From the cell containing the given text, extract its center point as [X, Y] coordinate. 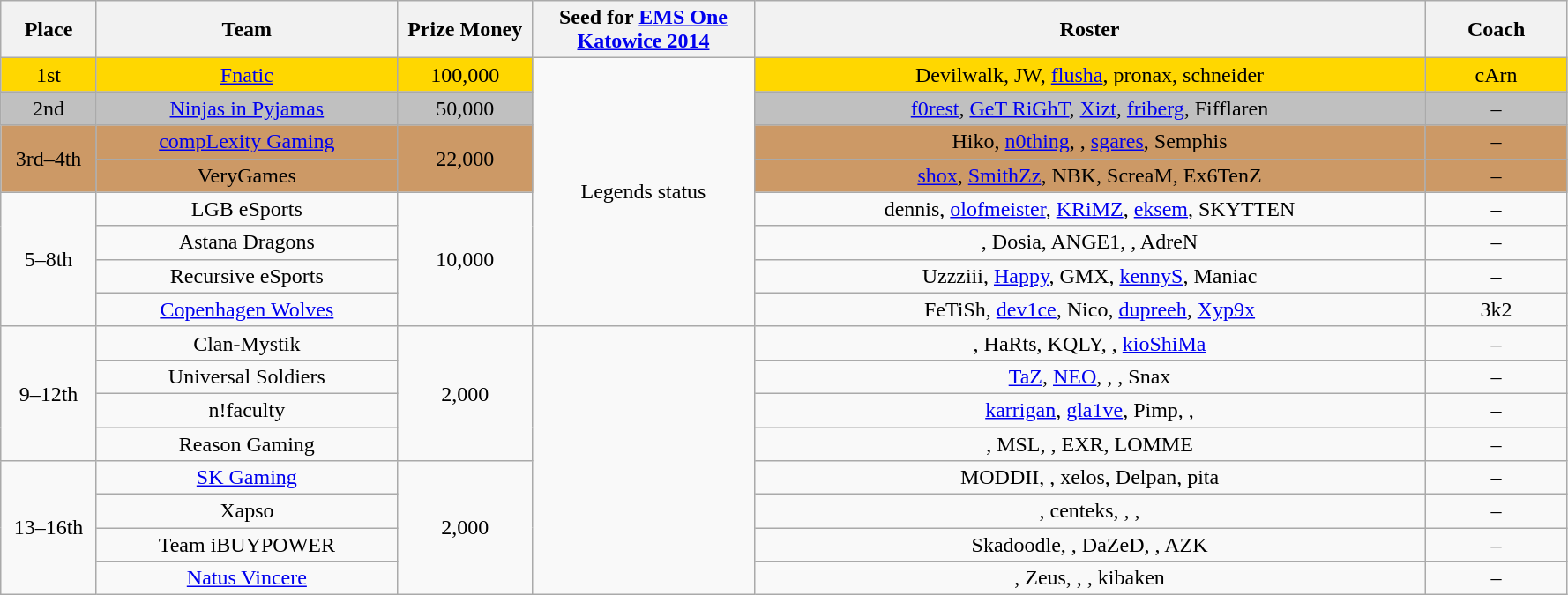
, Zeus, , , kibaken [1090, 578]
Clan-Mystik [247, 343]
13–16th [49, 528]
, MSL, , EXR, LOMME [1090, 443]
Skadoodle, , DaZeD, , AZK [1090, 545]
FeTiSh, dev1ce, Nico, dupreeh, Xyp9x [1090, 309]
dennis, olofmeister, KRiMZ, eksem, SKYTTEN [1090, 209]
3k2 [1496, 309]
, centeks, , , [1090, 511]
n!faculty [247, 410]
Reason Gaming [247, 443]
10,000 [465, 259]
Prize Money [465, 30]
Team [247, 30]
VeryGames [247, 175]
Natus Vincere [247, 578]
100,000 [465, 75]
22,000 [465, 159]
cArn [1496, 75]
5–8th [49, 259]
Coach [1496, 30]
Team iBUYPOWER [247, 545]
Uzzziii, Happy, GMX, kennyS, Maniac [1090, 276]
Universal Soldiers [247, 376]
Place [49, 30]
SK Gaming [247, 478]
Xapso [247, 511]
Hiko, n0thing, , sgares, Semphis [1090, 142]
Fnatic [247, 75]
Seed for EMS One Katowice 2014 [644, 30]
MODDII, , xelos, Delpan, pita [1090, 478]
, Dosia, ANGE1, , AdreN [1090, 242]
3rd–4th [49, 159]
Legends status [644, 192]
LGB eSports [247, 209]
Devilwalk, JW, flusha, pronax, schneider [1090, 75]
Recursive eSports [247, 276]
1st [49, 75]
, HaRts, KQLY, , kioShiMa [1090, 343]
Roster [1090, 30]
Ninjas in Pyjamas [247, 108]
f0rest, GeT RiGhT, Xizt, friberg, Fifflaren [1090, 108]
compLexity Gaming [247, 142]
TaZ, NEO, , , Snax [1090, 376]
50,000 [465, 108]
9–12th [49, 393]
shox, SmithZz, NBK, ScreaM, Ex6TenZ [1090, 175]
Copenhagen Wolves [247, 309]
Astana Dragons [247, 242]
2nd [49, 108]
karrigan, gla1ve, Pimp, , [1090, 410]
